Pinpoint the cell where the given text exists, returning its (x, y) midpoint coordinate. 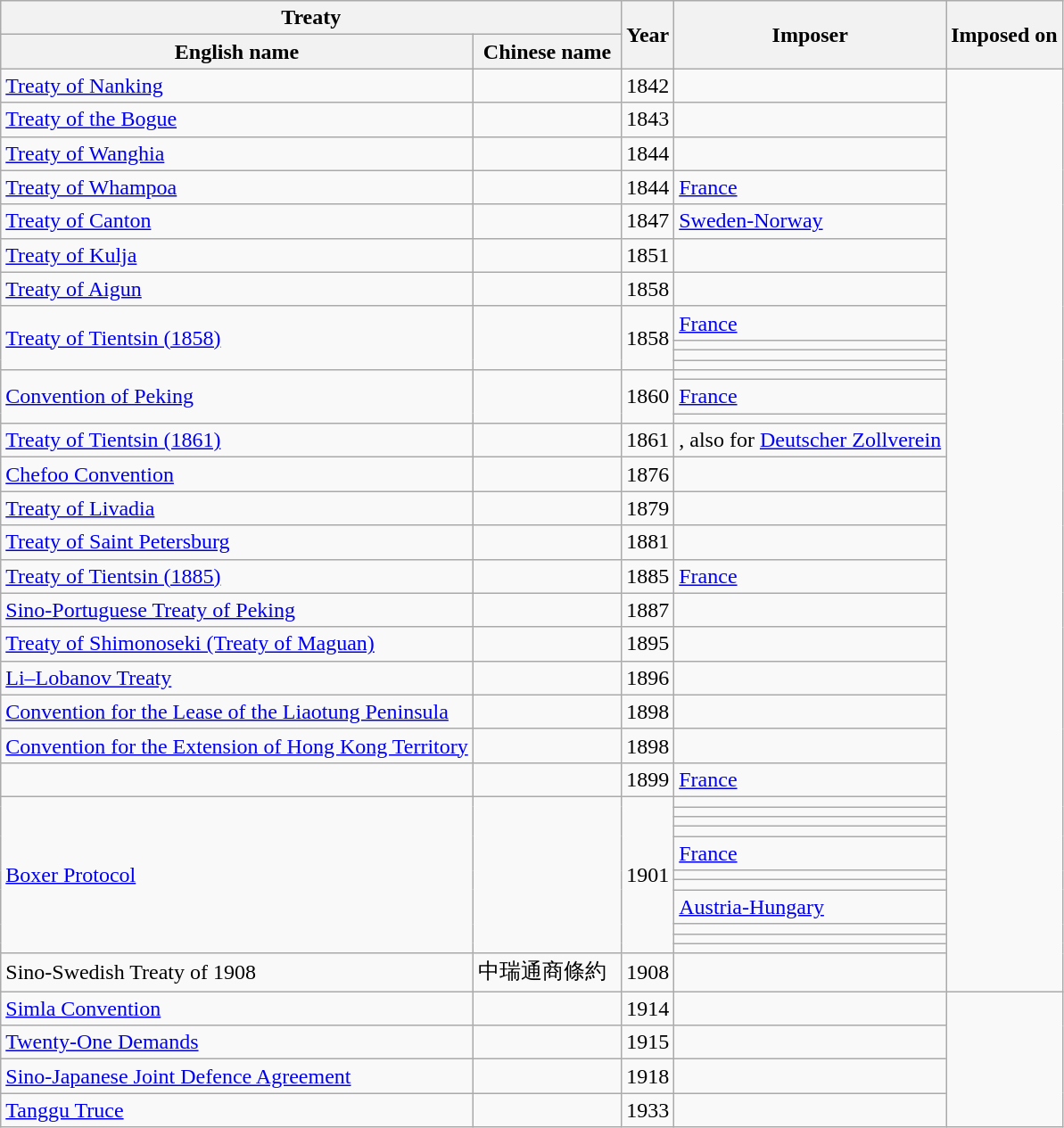
1876 (647, 474)
1896 (647, 678)
1933 (647, 1110)
Sweden-Norway (810, 221)
1918 (647, 1076)
Treaty (311, 18)
Sino-Japanese Joint Defence Agreement (237, 1076)
Treaty of Wanghia (237, 153)
1908 (647, 972)
Year (647, 35)
中瑞通商條約 (547, 972)
Imposer (810, 35)
Treaty of Whampoa (237, 187)
Austria-Hungary (810, 907)
1843 (647, 119)
Treaty of Tientsin (1858) (237, 337)
, also for Deutscher Zollverein (810, 440)
1887 (647, 610)
1861 (647, 440)
Treaty of Tientsin (1861) (237, 440)
Treaty of Nanking (237, 86)
Treaty of the Bogue (237, 119)
Li–Lobanov Treaty (237, 678)
Treaty of Kulja (237, 255)
Sino-Swedish Treaty of 1908 (237, 972)
1842 (647, 86)
Convention for the Extension of Hong Kong Territory (237, 745)
Treaty of Livadia (237, 508)
Simla Convention (237, 1009)
Boxer Protocol (237, 875)
Chefoo Convention (237, 474)
English name (237, 52)
1879 (647, 508)
Convention of Peking (237, 397)
Treaty of Saint Petersburg (237, 542)
1851 (647, 255)
Treaty of Shimonoseki (Treaty of Maguan) (237, 644)
Twenty-One Demands (237, 1042)
Tanggu Truce (237, 1110)
Convention for the Lease of the Liaotung Peninsula (237, 712)
1895 (647, 644)
Imposed on (1004, 35)
Treaty of Tientsin (1885) (237, 576)
1881 (647, 542)
1860 (647, 397)
1885 (647, 576)
1899 (647, 779)
1901 (647, 875)
Treaty of Canton (237, 221)
1847 (647, 221)
Treaty of Aigun (237, 289)
1914 (647, 1009)
1915 (647, 1042)
Sino-Portuguese Treaty of Peking (237, 610)
Chinese name (547, 52)
